Search for the cell housing the specified text and yield its (x, y) center coordinate. 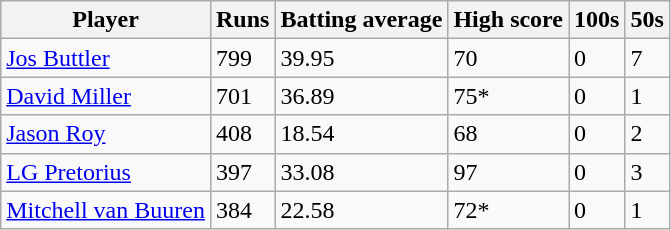
2 (647, 134)
3 (647, 172)
High score (508, 20)
36.89 (362, 96)
384 (242, 210)
799 (242, 58)
18.54 (362, 134)
7 (647, 58)
397 (242, 172)
David Miller (106, 96)
701 (242, 96)
72* (508, 210)
Player (106, 20)
22.58 (362, 210)
33.08 (362, 172)
Jos Buttler (106, 58)
LG Pretorius (106, 172)
Runs (242, 20)
97 (508, 172)
50s (647, 20)
68 (508, 134)
Jason Roy (106, 134)
75* (508, 96)
Mitchell van Buuren (106, 210)
39.95 (362, 58)
70 (508, 58)
Batting average (362, 20)
408 (242, 134)
100s (597, 20)
